Identify which cell holds the provided text, then report its (X, Y) central coordinate. 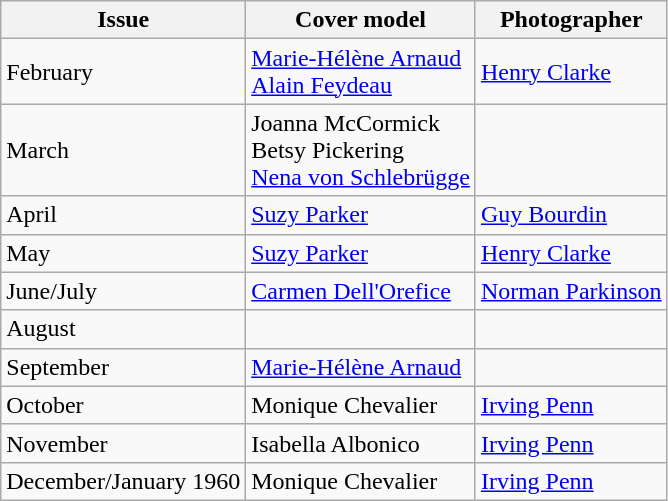
Joanna McCormick Betsy Pickering Nena von Schlebrügge (361, 150)
May (124, 253)
Isabella Albonico (361, 443)
August (124, 329)
April (124, 215)
Norman Parkinson (571, 291)
October (124, 405)
November (124, 443)
Marie-Hélène Arnaud Alain Feydeau (361, 72)
March (124, 150)
Issue (124, 20)
Photographer (571, 20)
December/January 1960 (124, 481)
Carmen Dell'Orefice (361, 291)
Guy Bourdin (571, 215)
Cover model (361, 20)
September (124, 367)
Marie-Hélène Arnaud (361, 367)
June/July (124, 291)
February (124, 72)
